Determine the [x, y] coordinate at the center of the cell enclosing the given text.  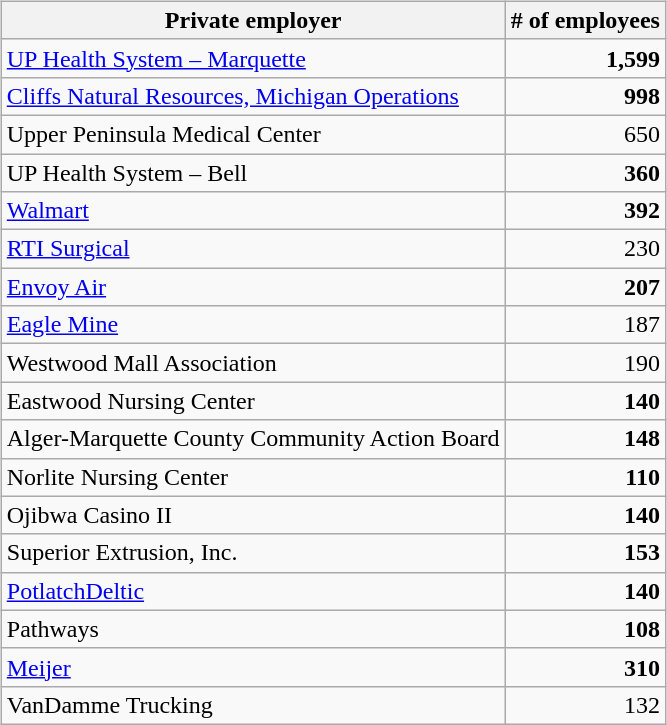
VanDamme Trucking [253, 705]
PotlatchDeltic [253, 591]
998 [585, 96]
392 [585, 211]
650 [585, 134]
Envoy Air [253, 287]
Westwood Mall Association [253, 363]
RTI Surgical [253, 249]
Upper Peninsula Medical Center [253, 134]
108 [585, 629]
1,599 [585, 58]
148 [585, 439]
Eagle Mine [253, 325]
# of employees [585, 20]
190 [585, 363]
360 [585, 173]
Eastwood Nursing Center [253, 401]
Meijer [253, 667]
132 [585, 705]
UP Health System – Bell [253, 173]
Private employer [253, 20]
187 [585, 325]
Ojibwa Casino II [253, 515]
110 [585, 477]
Walmart [253, 211]
153 [585, 553]
207 [585, 287]
230 [585, 249]
UP Health System – Marquette [253, 58]
Alger-Marquette County Community Action Board [253, 439]
Norlite Nursing Center [253, 477]
Superior Extrusion, Inc. [253, 553]
310 [585, 667]
Cliffs Natural Resources, Michigan Operations [253, 96]
Pathways [253, 629]
